Scan for the cell matching the given text and deliver its [X, Y] coordinate at center. 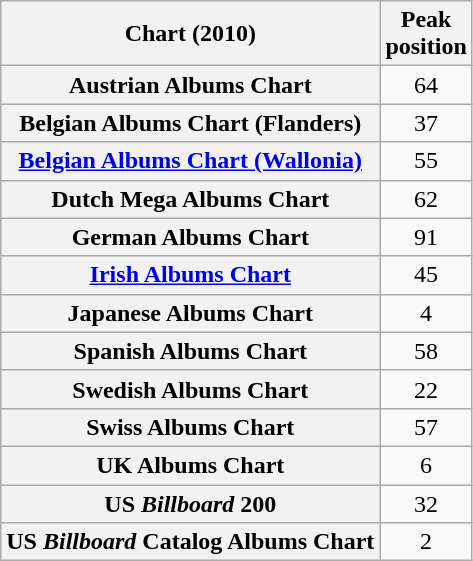
Irish Albums Chart [190, 275]
UK Albums Chart [190, 465]
US Billboard Catalog Albums Chart [190, 542]
2 [426, 542]
64 [426, 85]
6 [426, 465]
45 [426, 275]
Swiss Albums Chart [190, 427]
Peakposition [426, 34]
22 [426, 389]
Swedish Albums Chart [190, 389]
62 [426, 199]
US Billboard 200 [190, 503]
55 [426, 161]
37 [426, 123]
Japanese Albums Chart [190, 313]
58 [426, 351]
Belgian Albums Chart (Wallonia) [190, 161]
4 [426, 313]
Spanish Albums Chart [190, 351]
32 [426, 503]
Dutch Mega Albums Chart [190, 199]
Chart (2010) [190, 34]
91 [426, 237]
Austrian Albums Chart [190, 85]
Belgian Albums Chart (Flanders) [190, 123]
57 [426, 427]
German Albums Chart [190, 237]
